From the cell containing the given text, extract its center point as (X, Y) coordinate. 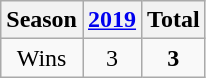
Season (42, 20)
Total (174, 20)
Wins (42, 58)
2019 (112, 20)
